From the cell containing the given text, extract its center point as (x, y) coordinate. 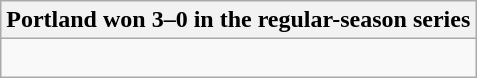
Portland won 3–0 in the regular-season series (238, 20)
